Locate the cell with the specified text and output its (x, y) center coordinate. 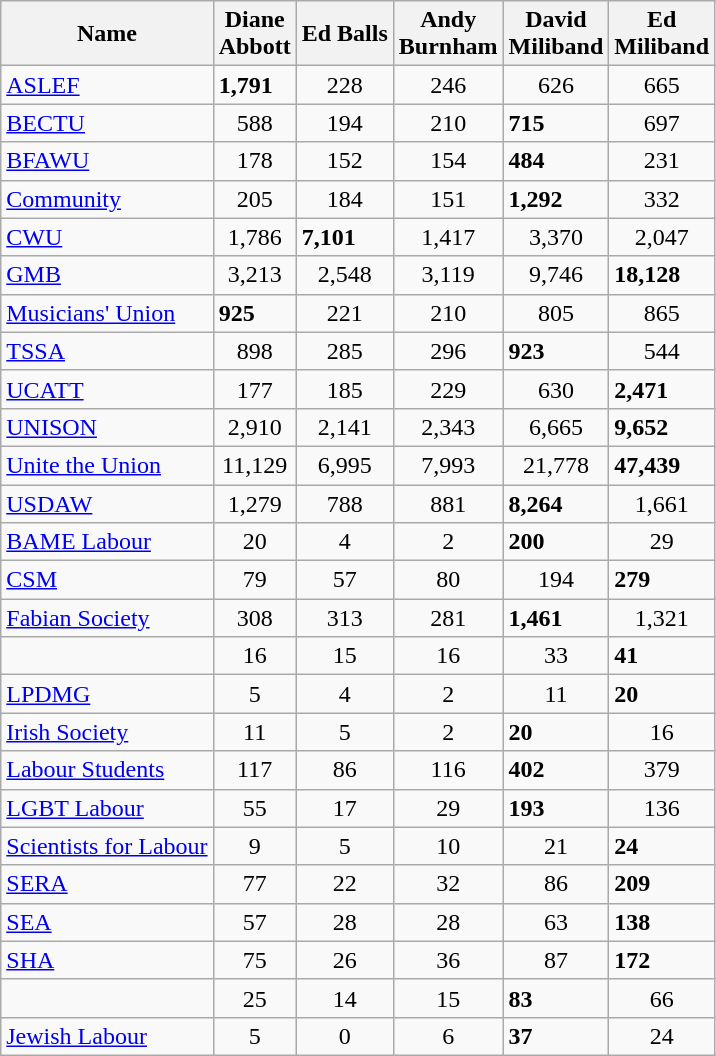
BFAWU (107, 161)
87 (556, 960)
25 (254, 998)
178 (254, 161)
229 (448, 389)
923 (556, 351)
77 (254, 884)
402 (556, 770)
152 (344, 161)
CWU (107, 237)
11,129 (254, 465)
37 (556, 1036)
BAME Labour (107, 542)
Unite the Union (107, 465)
484 (556, 161)
USDAW (107, 503)
83 (556, 998)
Jewish Labour (107, 1036)
788 (344, 503)
LGBT Labour (107, 808)
205 (254, 199)
ASLEF (107, 85)
26 (344, 960)
626 (556, 85)
8,264 (556, 503)
805 (556, 313)
308 (254, 618)
Community (107, 199)
630 (556, 389)
177 (254, 389)
154 (448, 161)
665 (662, 85)
138 (662, 922)
228 (344, 85)
33 (556, 656)
47,439 (662, 465)
Fabian Society (107, 618)
6 (448, 1036)
2,047 (662, 237)
379 (662, 770)
1,417 (448, 237)
75 (254, 960)
GMB (107, 275)
3,370 (556, 237)
246 (448, 85)
544 (662, 351)
1,461 (556, 618)
865 (662, 313)
1,279 (254, 503)
UCATT (107, 389)
209 (662, 884)
SHA (107, 960)
DianeAbbott (254, 34)
697 (662, 123)
CSM (107, 580)
Ed Balls (344, 34)
7,101 (344, 237)
2,343 (448, 427)
SERA (107, 884)
Scientists for Labour (107, 846)
21 (556, 846)
55 (254, 808)
9,746 (556, 275)
UNISON (107, 427)
925 (254, 313)
21,778 (556, 465)
117 (254, 770)
193 (556, 808)
296 (448, 351)
2,471 (662, 389)
881 (448, 503)
EdMiliband (662, 34)
41 (662, 656)
231 (662, 161)
1,791 (254, 85)
79 (254, 580)
185 (344, 389)
2,141 (344, 427)
17 (344, 808)
10 (448, 846)
Name (107, 34)
BECTU (107, 123)
Musicians' Union (107, 313)
9,652 (662, 427)
221 (344, 313)
6,665 (556, 427)
80 (448, 580)
200 (556, 542)
1,292 (556, 199)
DavidMiliband (556, 34)
6,995 (344, 465)
279 (662, 580)
172 (662, 960)
3,119 (448, 275)
Labour Students (107, 770)
18,128 (662, 275)
36 (448, 960)
32 (448, 884)
151 (448, 199)
136 (662, 808)
715 (556, 123)
1,661 (662, 503)
AndyBurnham (448, 34)
1,321 (662, 618)
313 (344, 618)
22 (344, 884)
116 (448, 770)
2,910 (254, 427)
2,548 (344, 275)
SEA (107, 922)
66 (662, 998)
1,786 (254, 237)
63 (556, 922)
TSSA (107, 351)
898 (254, 351)
285 (344, 351)
Irish Society (107, 732)
7,993 (448, 465)
281 (448, 618)
0 (344, 1036)
184 (344, 199)
14 (344, 998)
332 (662, 199)
3,213 (254, 275)
LPDMG (107, 694)
9 (254, 846)
588 (254, 123)
